Determine the (X, Y) coordinate at the center of the cell enclosing the given text.  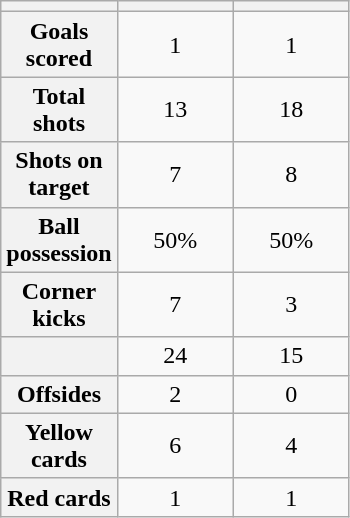
18 (291, 110)
Goals scored (59, 44)
13 (175, 110)
Offsides (59, 394)
Red cards (59, 497)
6 (175, 446)
Ball possession (59, 240)
4 (291, 446)
Corner kicks (59, 304)
15 (291, 356)
Shots on target (59, 174)
2 (175, 394)
24 (175, 356)
Total shots (59, 110)
Yellow cards (59, 446)
3 (291, 304)
8 (291, 174)
0 (291, 394)
